Capture the cell that displays the provided text and extract its [X, Y] central coordinate. 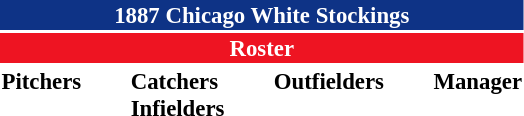
1887 Chicago White Stockings [262, 15]
Roster [262, 48]
